Return (x, y) of the center of cell containing provided text 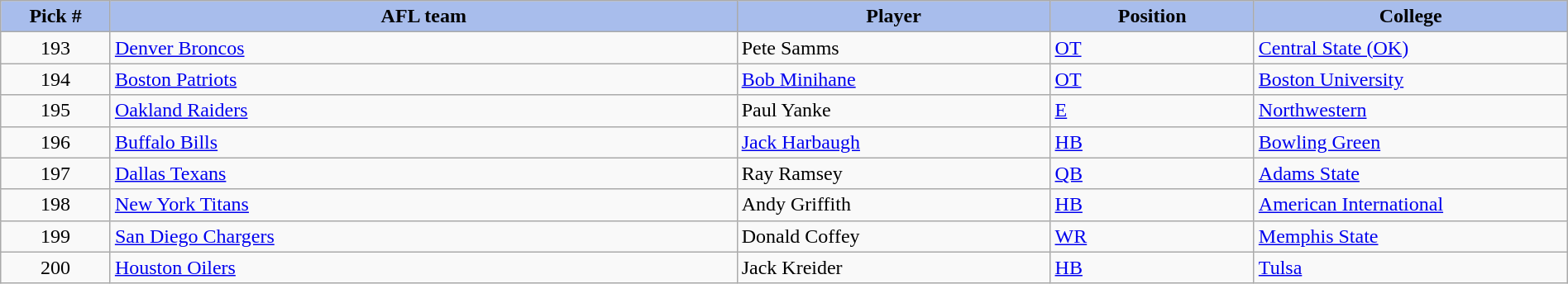
Boston Patriots (423, 79)
Andy Griffith (893, 205)
197 (56, 173)
198 (56, 205)
Player (893, 17)
193 (56, 48)
199 (56, 236)
E (1152, 111)
New York Titans (423, 205)
Paul Yanke (893, 111)
Memphis State (1411, 236)
College (1411, 17)
QB (1152, 173)
Donald Coffey (893, 236)
AFL team (423, 17)
Position (1152, 17)
Pete Samms (893, 48)
Northwestern (1411, 111)
Central State (OK) (1411, 48)
San Diego Chargers (423, 236)
American International (1411, 205)
WR (1152, 236)
Jack Kreider (893, 267)
Ray Ramsey (893, 173)
Bob Minihane (893, 79)
Oakland Raiders (423, 111)
Pick # (56, 17)
Jack Harbaugh (893, 142)
Boston University (1411, 79)
Houston Oilers (423, 267)
Buffalo Bills (423, 142)
200 (56, 267)
196 (56, 142)
Adams State (1411, 173)
194 (56, 79)
195 (56, 111)
Bowling Green (1411, 142)
Dallas Texans (423, 173)
Tulsa (1411, 267)
Denver Broncos (423, 48)
